Search for the cell housing the specified text and yield its (x, y) center coordinate. 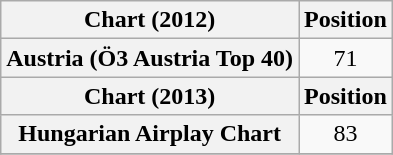
Hungarian Airplay Chart (150, 134)
Chart (2012) (150, 20)
71 (346, 58)
Austria (Ö3 Austria Top 40) (150, 58)
83 (346, 134)
Chart (2013) (150, 96)
